Extract the (x, y) coordinate from the center of the cell holding the provided text.  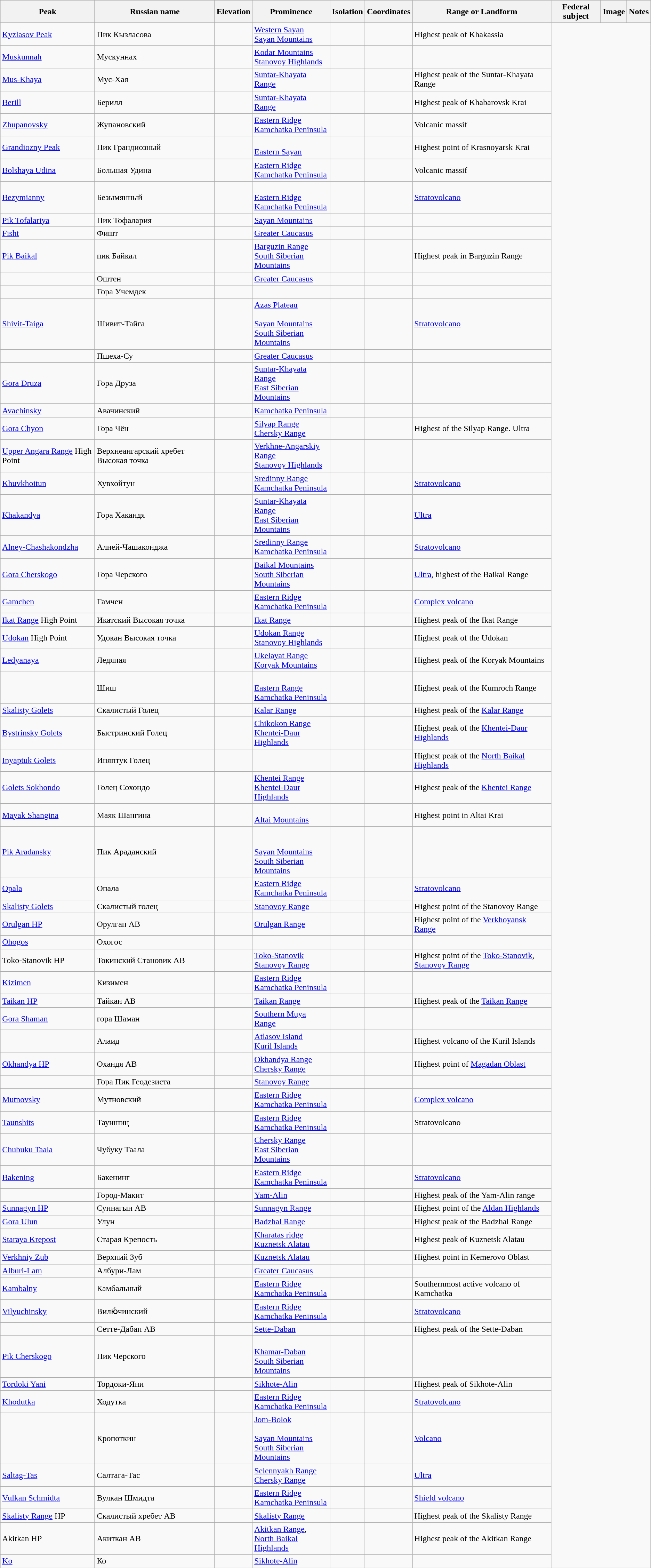
Highest point in Altai Krai (482, 815)
Gora Chyon (48, 429)
Baikal MountainsSouth Siberian Mountains (291, 574)
Шиш (155, 687)
Highest point of the Aldan Highlands (482, 1208)
Gora Cherskogo (48, 574)
Алаид (155, 1041)
Highest peak of the Akitkan Range (482, 1538)
Highest peak of Khakassia (482, 34)
Охандя АВ (155, 1064)
Ledyanaya (48, 660)
Skalisty Range (291, 1516)
Пик Кызласова (155, 34)
Голец Сохондо (155, 788)
Chubuku Taala (48, 1150)
Azas PlateauSayan MountainsSouth Siberian Mountains (291, 324)
Saltag-Tas (48, 1475)
Highest peak of Sikhote-Alin (482, 1384)
Sunnagyn HP (48, 1208)
Alburi-Lam (48, 1271)
Жупановский (155, 125)
Шивит-Тайга (155, 324)
Ikat Range High Point (48, 620)
Eastern Sayan (291, 148)
Taikan HP (48, 1001)
Авачинский (155, 411)
Ko (48, 1561)
Highest point of Magadan Oblast (482, 1064)
Гора Друза (155, 383)
Selennyakh RangeChersky Range (291, 1475)
Суннагын АВ (155, 1208)
Barguzin RangeSouth Siberian Mountains (291, 256)
Ходутка (155, 1402)
Verkhne-Angarskiy RangeStanovoy Highlands (291, 456)
Ukelayat RangeKoryak Mountains (291, 660)
Highest peak in Barguzin Range (482, 256)
Орулган АВ (155, 924)
Shield volcano (482, 1498)
Highest point of the Toko-Stanovik, Stanovoy Range (482, 960)
Image (614, 12)
Akitkan Range,North Baikal Highlands (291, 1538)
Khamar-DabanSouth Siberian Mountains (291, 1356)
Ко (155, 1561)
Inyaptuk Golets (48, 761)
Гора Учемдек (155, 292)
Маяк Шангина (155, 815)
Gamchen (48, 602)
Highest peak of the Khentei Range (482, 788)
гора Шаман (155, 1019)
Быстринский Голец (155, 733)
Southernmost active volcano of Kamchatka (482, 1289)
Pik Aradansky (48, 852)
Volcano (482, 1439)
Мускуннах (155, 57)
Бакенинг (155, 1177)
Silyap RangeChersky Range (291, 429)
Notes (639, 12)
Jom-BolokSayan MountainsSouth Siberian Mountains (291, 1439)
Оштен (155, 279)
Highest peak of the Skalisty Range (482, 1516)
Tordoki Yani (48, 1384)
Скалистый хребет АВ (155, 1516)
Taunshits (48, 1122)
Highest of the Silyap Range. Ultra (482, 429)
Охогос (155, 942)
Highest peak of the North Baikal Highlands (482, 761)
Grandiozny Peak (48, 148)
Atlasov IslandKuril Islands (291, 1041)
Okhandya RangeChersky Range (291, 1064)
Gora Shaman (48, 1019)
Скалистый голец (155, 906)
Улун (155, 1221)
Kamchatka Peninsula (291, 411)
Иняптук Голец (155, 761)
Kuznetsk Alatau (291, 1257)
Taikan Range (291, 1001)
Гора Черского (155, 574)
Skalisty Range HP (48, 1516)
Кизимен (155, 982)
Alney-Chashakondzha (48, 547)
Okhandya HP (48, 1064)
Пик Черского (155, 1356)
Udokan RangeStanovoy Highlands (291, 637)
Алней-Чашаконджа (155, 547)
Upper Angara Range High Point (48, 456)
Mutnovsky (48, 1100)
Western SayanSayan Mountains (291, 34)
Akitkan HP (48, 1538)
Highest peak of the Ikat Range (482, 620)
Город-Макит (155, 1195)
Bakening (48, 1177)
Kharatas ridgeKuznetsk Alatau (291, 1239)
Udokan High Point (48, 637)
Пшеха-Су (155, 356)
Highest peak of the Suntar-Khayata Range (482, 79)
Берилл (155, 102)
Highest volcano of the Kuril Islands (482, 1041)
Yam-Alin (291, 1195)
Сетте-Дабан АВ (155, 1329)
Pik Tofalariya (48, 220)
Мутновский (155, 1100)
Ohogos (48, 942)
Kalar Range (291, 710)
Highest point of the Verkhoyansk Range (482, 924)
Federal subject (576, 12)
Гора Пик Геодезиста (155, 1082)
Токинский Становик АВ (155, 960)
Isolation (347, 12)
Kodar MountainsStanovoy Highlands (291, 57)
Албури-Лам (155, 1271)
Khodutka (48, 1402)
Pik Cherskogo (48, 1356)
Салтага-Тас (155, 1475)
Khentei RangeKhentei-Daur Highlands (291, 788)
Sunnagyn Range (291, 1208)
Berill (48, 102)
Highest peak of the Taikan Range (482, 1001)
Ultra, highest of the Baikal Range (482, 574)
Пик Тофалария (155, 220)
Coordinates (388, 12)
Highest peak of Khabarovsk Krai (482, 102)
Sayan Mountains (291, 220)
Highest point of Krasnoyarsk Krai (482, 148)
Khakandya (48, 515)
Toko-Stanovik HP (48, 960)
Sette-Daban (291, 1329)
Тайкан АВ (155, 1001)
Gora Druza (48, 383)
Range or Landform (482, 12)
Вилю́чинский (155, 1311)
Highest peak of the Udokan (482, 637)
Тауншиц (155, 1122)
Удокан Высокая точка (155, 637)
Безымянный (155, 197)
Bolshaya Udina (48, 170)
Prominence (291, 12)
Ледяная (155, 660)
Staraya Krepost (48, 1239)
Fisht (48, 233)
Highest peak of the Khentei-Daur Highlands (482, 733)
Zhupanovsky (48, 125)
Большая Удина (155, 170)
Russian name (155, 12)
Верхнеангарский хребет Высокая точка (155, 456)
Highest peak of the Badzhal Range (482, 1221)
Хувхойтун (155, 483)
Shivit-Taiga (48, 324)
Altai Mountains (291, 815)
пик Байкал (155, 256)
Верхний Зуб (155, 1257)
Акиткан АВ (155, 1538)
Bystrinsky Golets (48, 733)
Чубуку Таала (155, 1150)
Опала (155, 889)
Mus-Khaya (48, 79)
Golets Sokhondo (48, 788)
Highest peak of the Koryak Mountains (482, 660)
Avachinsky (48, 411)
Muskunnah (48, 57)
Kambalny (48, 1289)
Eastern RangeKamchatka Peninsula (291, 687)
Highest point in Kemerovo Oblast (482, 1257)
Elevation (233, 12)
Гора Чён (155, 429)
Gora Ulun (48, 1221)
Vilyuchinsky (48, 1311)
Kizimen (48, 982)
Кропоткин (155, 1439)
Вулкан Шмидта (155, 1498)
Пик Араданский (155, 852)
Vulkan Schmidta (48, 1498)
Гора Хакандя (155, 515)
Verkhniy Zub (48, 1257)
Highest point of the Stanovoy Range (482, 906)
Highest peak of the Kalar Range (482, 710)
Highest peak of the Kumroch Range (482, 687)
Highest peak of the Yam-Alin range (482, 1195)
Тордоки-Яни (155, 1384)
Mayak Shangina (48, 815)
Peak (48, 12)
Икатский Высокая точка (155, 620)
Bezymianny (48, 197)
Pik Baikal (48, 256)
Мус-Хая (155, 79)
Orulgan HP (48, 924)
Badzhal Range (291, 1221)
Southern Muya Range (291, 1019)
Пик Грандиозный (155, 148)
Highest peak of the Sette-Daban (482, 1329)
Orulgan Range (291, 924)
Фишт (155, 233)
Скалистый Голец (155, 710)
Chikokon RangeKhentei-Daur Highlands (291, 733)
Камбальный (155, 1289)
Highest peak of Kuznetsk Alatau (482, 1239)
Khuvkhoitun (48, 483)
Opala (48, 889)
Chersky RangeEast Siberian Mountains (291, 1150)
Гамчен (155, 602)
Toko-Stanovik Stanovoy Range (291, 960)
Старая Крепость (155, 1239)
Sayan MountainsSouth Siberian Mountains (291, 852)
Kyzlasov Peak (48, 34)
Ikat Range (291, 620)
